Extract the [X, Y] coordinate from the center of the cell holding the provided text.  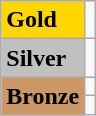
Bronze [43, 96]
Gold [43, 20]
Silver [43, 58]
